Identify which cell holds the provided text, then report its [X, Y] central coordinate. 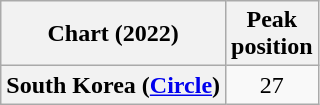
27 [272, 85]
Chart (2022) [114, 34]
South Korea (Circle) [114, 85]
Peakposition [272, 34]
